Determine the (X, Y) coordinate at the center of the cell enclosing the given text.  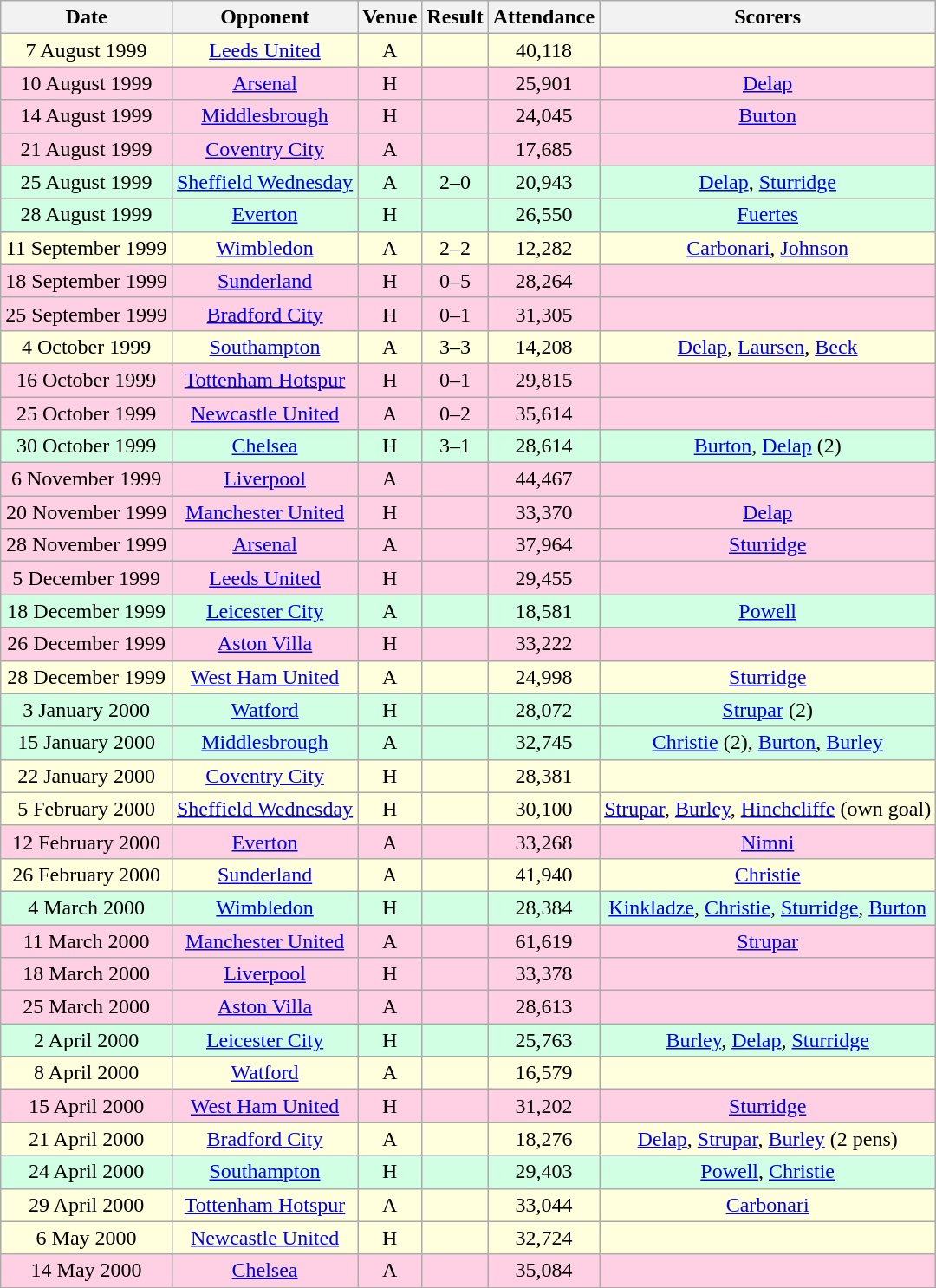
2–2 (455, 248)
33,378 (543, 974)
10 August 1999 (87, 83)
Attendance (543, 17)
25,763 (543, 1040)
5 February 2000 (87, 809)
33,268 (543, 842)
Nimni (768, 842)
33,370 (543, 512)
24,998 (543, 677)
21 August 1999 (87, 149)
28,613 (543, 1007)
17,685 (543, 149)
Christie (768, 875)
Carbonari (768, 1205)
6 May 2000 (87, 1238)
18,581 (543, 611)
16 October 1999 (87, 380)
40,118 (543, 50)
4 October 1999 (87, 347)
2–0 (455, 182)
5 December 1999 (87, 578)
3–3 (455, 347)
26,550 (543, 215)
Fuertes (768, 215)
41,940 (543, 875)
35,084 (543, 1271)
20 November 1999 (87, 512)
Result (455, 17)
0–2 (455, 413)
Kinkladze, Christie, Sturridge, Burton (768, 907)
28,264 (543, 281)
12 February 2000 (87, 842)
3–1 (455, 446)
25 August 1999 (87, 182)
Carbonari, Johnson (768, 248)
Burton (768, 116)
11 March 2000 (87, 940)
30 October 1999 (87, 446)
44,467 (543, 479)
15 April 2000 (87, 1106)
31,202 (543, 1106)
2 April 2000 (87, 1040)
26 December 1999 (87, 644)
26 February 2000 (87, 875)
Delap, Laursen, Beck (768, 347)
35,614 (543, 413)
Delap, Strupar, Burley (2 pens) (768, 1139)
24 April 2000 (87, 1172)
28,384 (543, 907)
28,614 (543, 446)
21 April 2000 (87, 1139)
Christie (2), Burton, Burley (768, 743)
20,943 (543, 182)
32,724 (543, 1238)
18 September 1999 (87, 281)
24,045 (543, 116)
22 January 2000 (87, 776)
Venue (390, 17)
25 September 1999 (87, 314)
12,282 (543, 248)
14 August 1999 (87, 116)
Powell, Christie (768, 1172)
28 August 1999 (87, 215)
33,044 (543, 1205)
25 October 1999 (87, 413)
Burley, Delap, Sturridge (768, 1040)
28,072 (543, 710)
6 November 1999 (87, 479)
16,579 (543, 1073)
7 August 1999 (87, 50)
37,964 (543, 545)
4 March 2000 (87, 907)
28,381 (543, 776)
Strupar, Burley, Hinchcliffe (own goal) (768, 809)
3 January 2000 (87, 710)
Strupar (768, 940)
29,403 (543, 1172)
32,745 (543, 743)
29,815 (543, 380)
Delap, Sturridge (768, 182)
Strupar (2) (768, 710)
11 September 1999 (87, 248)
Opponent (264, 17)
14,208 (543, 347)
Powell (768, 611)
Scorers (768, 17)
18 March 2000 (87, 974)
14 May 2000 (87, 1271)
18,276 (543, 1139)
25,901 (543, 83)
15 January 2000 (87, 743)
28 December 1999 (87, 677)
31,305 (543, 314)
25 March 2000 (87, 1007)
0–5 (455, 281)
Burton, Delap (2) (768, 446)
28 November 1999 (87, 545)
Date (87, 17)
29 April 2000 (87, 1205)
18 December 1999 (87, 611)
61,619 (543, 940)
30,100 (543, 809)
33,222 (543, 644)
8 April 2000 (87, 1073)
29,455 (543, 578)
